Detect which cell encompasses the target text, then output its (x, y) center coordinate. 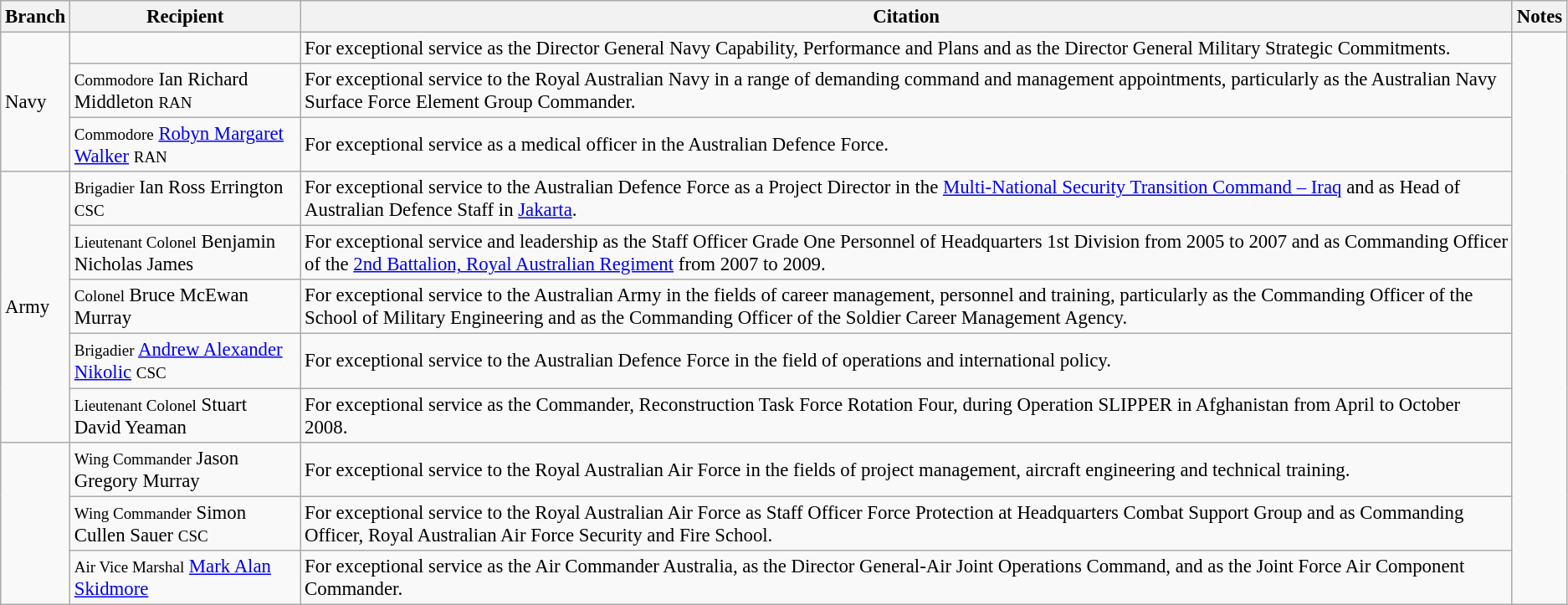
Navy (35, 102)
Brigadier Andrew Alexander Nikolic CSC (186, 361)
Branch (35, 17)
Lieutenant Colonel Stuart David Yeaman (186, 415)
Commodore Ian Richard Middleton RAN (186, 90)
Lieutenant Colonel Benjamin Nicholas James (186, 253)
Citation (907, 17)
Wing Commander Jason Gregory Murray (186, 469)
Recipient (186, 17)
Brigadier Ian Ross Errington CSC (186, 199)
Commodore Robyn Margaret Walker RAN (186, 146)
Air Vice Marshal Mark Alan Skidmore (186, 577)
Wing Commander Simon Cullen Sauer CSC (186, 524)
For exceptional service to the Australian Defence Force in the field of operations and international policy. (907, 361)
For exceptional service as the Director General Navy Capability, Performance and Plans and as the Director General Military Strategic Commitments. (907, 49)
Notes (1540, 17)
Colonel Bruce McEwan Murray (186, 306)
For exceptional service as a medical officer in the Australian Defence Force. (907, 146)
For exceptional service to the Royal Australian Air Force in the fields of project management, aircraft engineering and technical training. (907, 469)
Army (35, 306)
